Detect which cell encompasses the target text, then output its (X, Y) center coordinate. 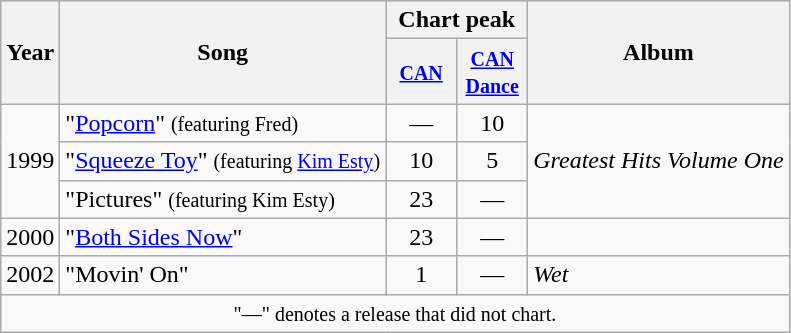
"Movin' On" (223, 275)
Greatest Hits Volume One (658, 161)
"—" denotes a release that did not chart. (395, 313)
CANDance (492, 72)
2000 (30, 237)
CAN (422, 72)
Wet (658, 275)
Song (223, 52)
"Both Sides Now" (223, 237)
5 (492, 161)
1999 (30, 161)
1 (422, 275)
Year (30, 52)
"Pictures" (featuring Kim Esty) (223, 199)
2002 (30, 275)
Chart peak (457, 20)
"Squeeze Toy" (featuring Kim Esty) (223, 161)
"Popcorn" (featuring Fred) (223, 123)
Album (658, 52)
